Locate the cell with the specified text and output its (x, y) center coordinate. 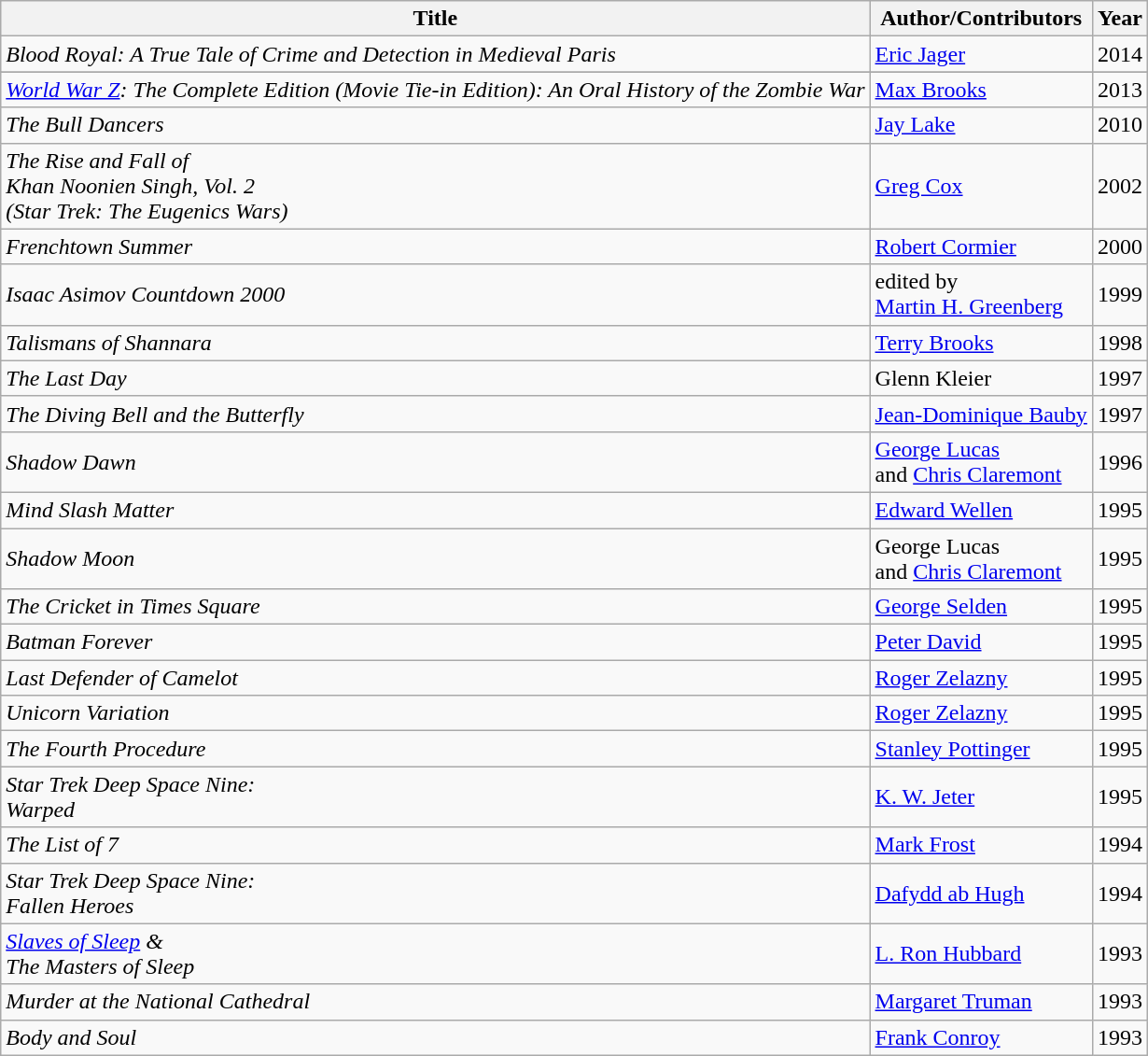
Peter David (981, 642)
L. Ron Hubbard (981, 954)
The Last Day (435, 378)
George Selden (981, 607)
The Diving Bell and the Butterfly (435, 414)
Jean-Dominique Bauby (981, 414)
Greg Cox (981, 186)
2014 (1120, 54)
Eric Jager (981, 54)
1999 (1120, 295)
Glenn Kleier (981, 378)
Margaret Truman (981, 1002)
Last Defender of Camelot (435, 678)
Star Trek Deep Space Nine:Warped (435, 797)
2013 (1120, 90)
Mind Slash Matter (435, 510)
Terry Brooks (981, 343)
Jay Lake (981, 125)
Isaac Asimov Countdown 2000 (435, 295)
The Fourth Procedure (435, 749)
Star Trek Deep Space Nine:Fallen Heroes (435, 893)
2002 (1120, 186)
2000 (1120, 246)
Author/Contributors (981, 19)
Shadow Dawn (435, 461)
Murder at the National Cathedral (435, 1002)
Dafydd ab Hugh (981, 893)
Blood Royal: A True Tale of Crime and Detection in Medieval Paris (435, 54)
2010 (1120, 125)
1996 (1120, 461)
Stanley Pottinger (981, 749)
Frenchtown Summer (435, 246)
The Bull Dancers (435, 125)
Robert Cormier (981, 246)
Talismans of Shannara (435, 343)
Body and Soul (435, 1037)
1998 (1120, 343)
World War Z: The Complete Edition (Movie Tie-in Edition): An Oral History of the Zombie War (435, 90)
Frank Conroy (981, 1037)
Title (435, 19)
Year (1120, 19)
The List of 7 (435, 845)
edited byMartin H. Greenberg (981, 295)
Batman Forever (435, 642)
Unicorn Variation (435, 713)
The Rise and Fall ofKhan Noonien Singh, Vol. 2(Star Trek: The Eugenics Wars) (435, 186)
Edward Wellen (981, 510)
Slaves of Sleep &The Masters of Sleep (435, 954)
The Cricket in Times Square (435, 607)
K. W. Jeter (981, 797)
Shadow Moon (435, 558)
Mark Frost (981, 845)
Max Brooks (981, 90)
